Extract the [X, Y] coordinate from the center of the cell holding the provided text.  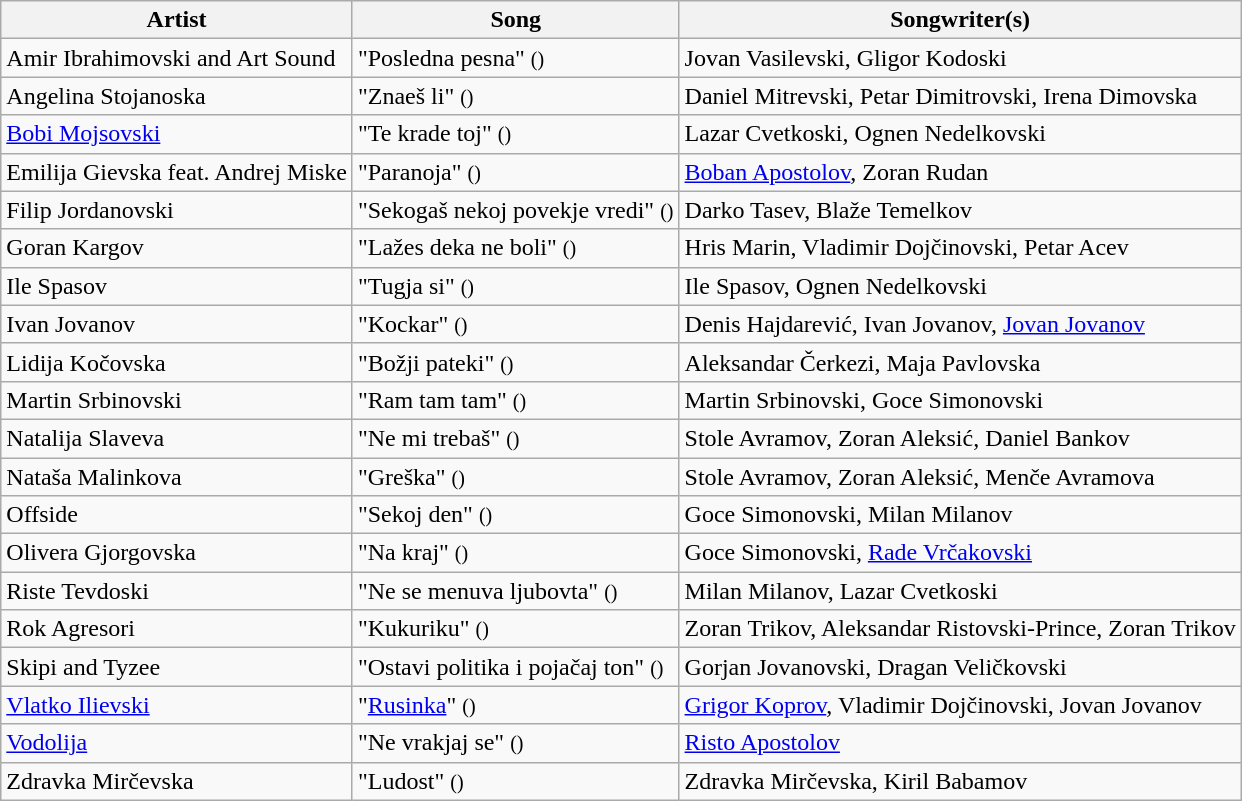
Songwriter(s) [960, 20]
Offside [177, 515]
"Rusinka" () [516, 705]
Filip Jordanovski [177, 210]
Zoran Trikov, Aleksandar Ristovski-Prince, Zoran Trikov [960, 629]
Goran Kargov [177, 248]
"Te krade toj" () [516, 134]
"Greška" () [516, 477]
"Sekoj den" () [516, 515]
Aleksandar Čerkezi, Maja Pavlovska [960, 362]
Stole Avramov, Zoran Aleksić, Menče Avramova [960, 477]
"Božji pateki" () [516, 362]
"Ne se menuva ljubovta" () [516, 591]
Hris Marin, Vladimir Dojčinovski, Petar Acev [960, 248]
Vlatko Ilievski [177, 705]
"Lažes deka ne boli" () [516, 248]
Gorjan Jovanovski, Dragan Veličkovski [960, 667]
"Ludost" () [516, 781]
"Ne vrakjaj se" () [516, 743]
Grigor Koprov, Vladimir Dojčinovski, Jovan Jovanov [960, 705]
"Ram tam tam" () [516, 400]
Darko Tasev, Blaže Temelkov [960, 210]
"Kukuriku" () [516, 629]
"Posledna pesna" () [516, 58]
Emilija Gievska feat. Andrej Miske [177, 172]
"Znaeš li" () [516, 96]
Zdravka Mirčevska [177, 781]
Riste Tevdoski [177, 591]
"Na kraj" () [516, 553]
Skipi and Tyzee [177, 667]
Martin Srbinovski [177, 400]
Stole Avramov, Zoran Aleksić, Daniel Bankov [960, 438]
Amir Ibrahimovski and Art Sound [177, 58]
Artist [177, 20]
Angelina Stojanoska [177, 96]
Boban Apostolov, Zoran Rudan [960, 172]
Goce Simonovski, Rade Vrčakovski [960, 553]
Olivera Gjorgovska [177, 553]
Jovan Vasilevski, Gligor Kodoski [960, 58]
Vodolija [177, 743]
Nataša Malinkova [177, 477]
Zdravka Mirčevska, Kiril Babamov [960, 781]
"Sekogaš nekoj povekje vredi" () [516, 210]
"Tugja si" () [516, 286]
Bobi Mojsovski [177, 134]
Goce Simonovski, Milan Milanov [960, 515]
"Kockar" () [516, 324]
Risto Apostolov [960, 743]
Rok Agresori [177, 629]
Ivan Jovanov [177, 324]
Ile Spasov, Ognen Nedelkovski [960, 286]
Daniel Mitrevski, Petar Dimitrovski, Irena Dimovska [960, 96]
Lazar Cvetkoski, Ognen Nedelkovski [960, 134]
"Ne mi trebaš" () [516, 438]
Milan Milanov, Lazar Cvetkoski [960, 591]
Denis Hajdarević, Ivan Jovanov, Jovan Jovanov [960, 324]
Lidija Kočovska [177, 362]
"Paranoja" () [516, 172]
Song [516, 20]
"Ostavi politika i pojačaj ton" () [516, 667]
Martin Srbinovski, Goce Simonovski [960, 400]
Natalija Slaveva [177, 438]
Ile Spasov [177, 286]
